For the text-containing cell, return its midpoint in (x, y) coordinate format. 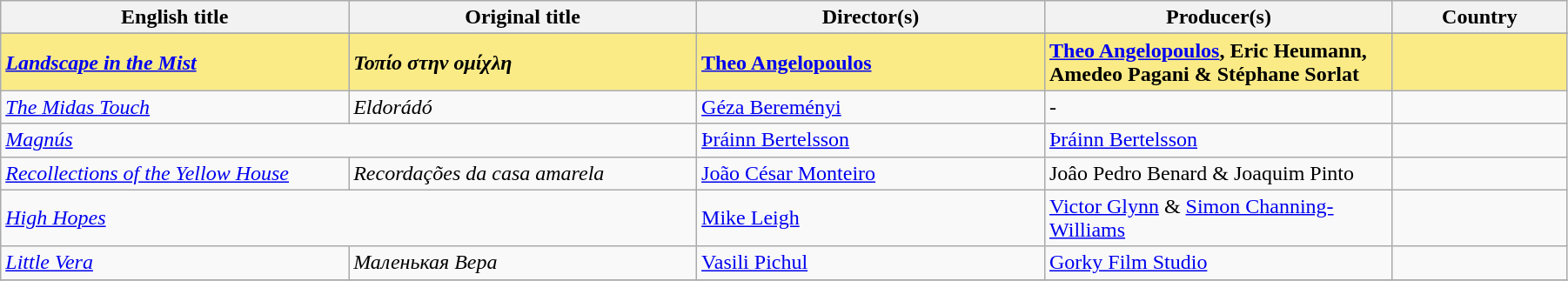
Producer(s) (1218, 17)
Theo Angelopoulos (871, 63)
Mike Leigh (871, 217)
English title (175, 17)
Маленькая Вера (523, 263)
Vasili Pichul (871, 263)
João César Monteiro (871, 173)
Victor Glynn & Simon Channing-Williams (1218, 217)
Eldorádó (523, 107)
Director(s) (871, 17)
Original title (523, 17)
Magnús (349, 140)
The Midas Touch (175, 107)
Landscape in the Mist (175, 63)
Τοπίο στην ομίχλη (523, 63)
Little Vera (175, 263)
- (1218, 107)
Recollections of the Yellow House (175, 173)
Géza Bereményi (871, 107)
Country (1479, 17)
High Hopes (349, 217)
Joâo Pedro Benard & Joaquim Pinto (1218, 173)
Recordações da casa amarela (523, 173)
Gorky Film Studio (1218, 263)
Theo Angelopoulos, Eric Heumann, Amedeo Pagani & Stéphane Sorlat (1218, 63)
